Output the (X, Y) coordinate of the center of the cell containing the given text.  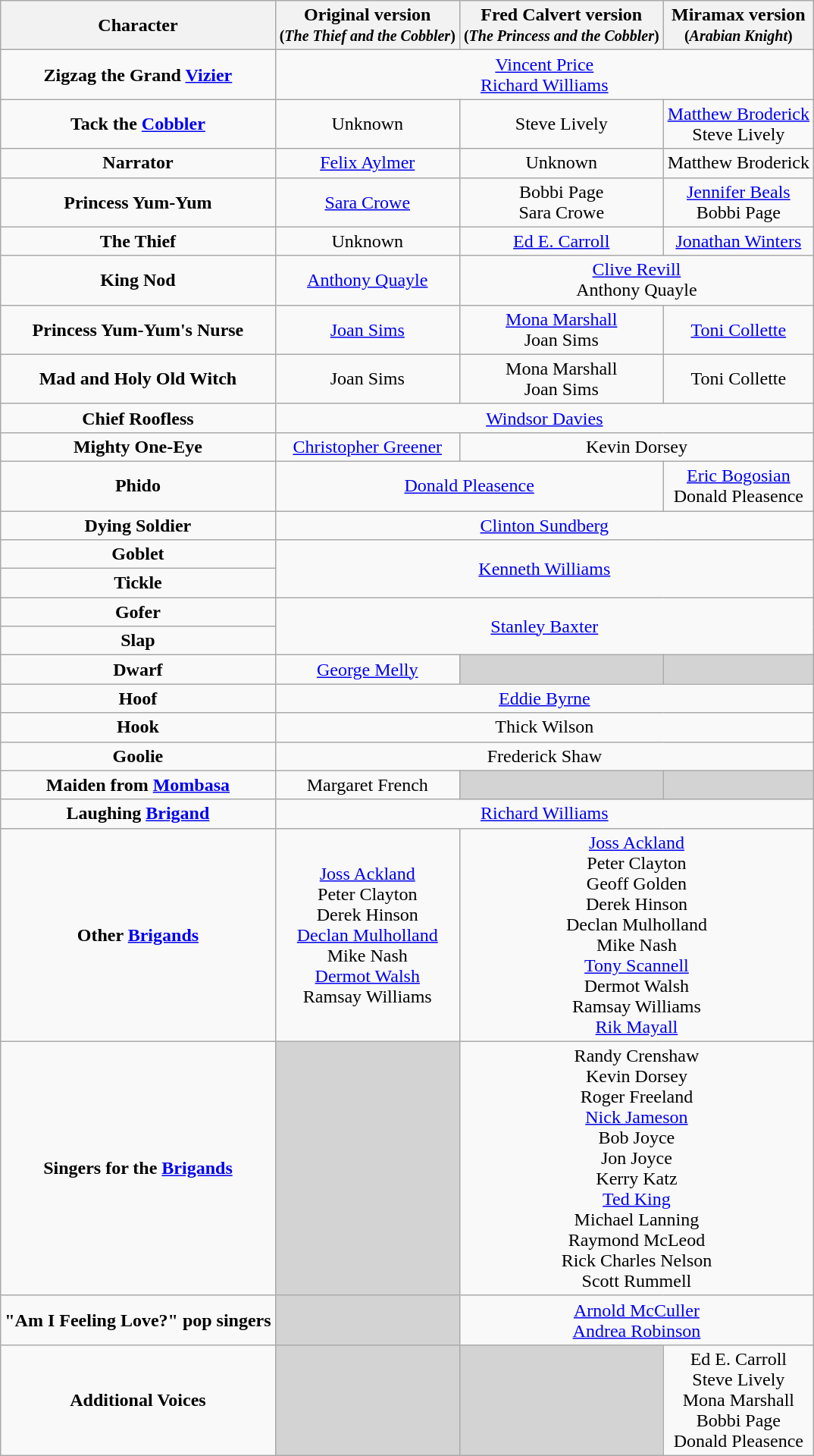
Jennifer Beals Bobbi Page (738, 202)
Slap (138, 641)
Chief Roofless (138, 418)
Character (138, 26)
Thick Wilson (544, 727)
Sara Crowe (367, 202)
Windsor Davies (544, 418)
Eddie Byrne (544, 698)
Mighty One-Eye (138, 447)
Bobbi PageSara Crowe (561, 202)
Princess Yum-Yum's Nurse (138, 329)
Joss Ackland Peter ClaytonGeoff GoldenDerek HinsonDeclan MulhollandMike NashTony ScannellDermot WalshRamsay WilliamsRik Mayall (637, 934)
Kenneth Williams (544, 569)
The Thief (138, 241)
Frederick Shaw (544, 756)
Gofer (138, 612)
Felix Aylmer (367, 163)
Additional Voices (138, 1400)
Steve Lively (561, 124)
Jonathan Winters (738, 241)
Vincent PriceRichard Williams (544, 74)
Margaret French (367, 785)
Donald Pleasence (469, 485)
Randy CrenshawKevin DorseyRoger FreelandNick JamesonBob JoyceJon JoyceKerry KatzTed KingMichael LanningRaymond McLeodRick Charles NelsonScott Rummell (637, 1168)
Laughing Brigand (138, 814)
Maiden from Mombasa (138, 785)
Richard Williams (544, 814)
Original version(The Thief and the Cobbler) (367, 26)
Goolie (138, 756)
Joss AcklandPeter ClaytonDerek HinsonDeclan MulhollandMike NashDermot WalshRamsay Williams (367, 934)
Zigzag the Grand Vizier (138, 74)
Matthew Broderick Steve Lively (738, 124)
Eric BogosianDonald Pleasence (738, 485)
Hook (138, 727)
Goblet (138, 554)
Other Brigands (138, 934)
Miramax version(Arabian Knight) (738, 26)
Princess Yum-Yum (138, 202)
Clinton Sundberg (544, 526)
Tickle (138, 583)
Tack the Cobbler (138, 124)
Christopher Greener (367, 447)
Dwarf (138, 670)
Dying Soldier (138, 526)
Hoof (138, 698)
Narrator (138, 163)
Arnold McCullerAndrea Robinson (637, 1319)
Ed E. CarrollSteve LivelyMona MarshallBobbi PageDonald Pleasence (738, 1400)
King Nod (138, 281)
Kevin Dorsey (637, 447)
Clive RevillAnthony Quayle (637, 281)
George Melly (367, 670)
Matthew Broderick (738, 163)
Singers for the Brigands (138, 1168)
Anthony Quayle (367, 281)
Ed E. Carroll (561, 241)
Phido (138, 485)
Mad and Holy Old Witch (138, 379)
Fred Calvert version(The Princess and the Cobbler) (561, 26)
Stanley Baxter (544, 626)
"Am I Feeling Love?" pop singers (138, 1319)
